Identify which cell holds the provided text, then report its (x, y) central coordinate. 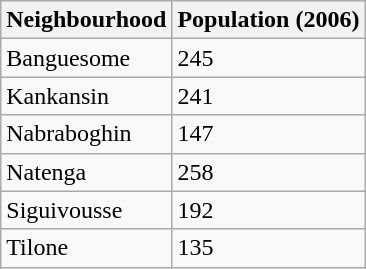
Banguesome (86, 58)
192 (268, 210)
Tilone (86, 248)
258 (268, 172)
Natenga (86, 172)
Siguivousse (86, 210)
Nabraboghin (86, 134)
Kankansin (86, 96)
Neighbourhood (86, 20)
241 (268, 96)
245 (268, 58)
147 (268, 134)
135 (268, 248)
Population (2006) (268, 20)
